Pinpoint the cell where the given text exists, returning its (X, Y) midpoint coordinate. 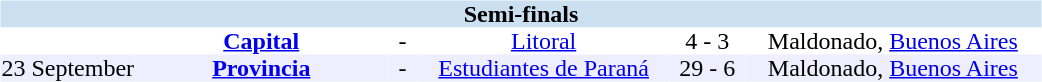
Estudiantes de Paraná (544, 68)
Semi-finals (520, 14)
Provincia (262, 68)
4 - 3 (707, 42)
23 September (67, 68)
Capital (262, 42)
Litoral (544, 42)
29 - 6 (707, 68)
